Scan for the cell matching the given text and deliver its [X, Y] coordinate at center. 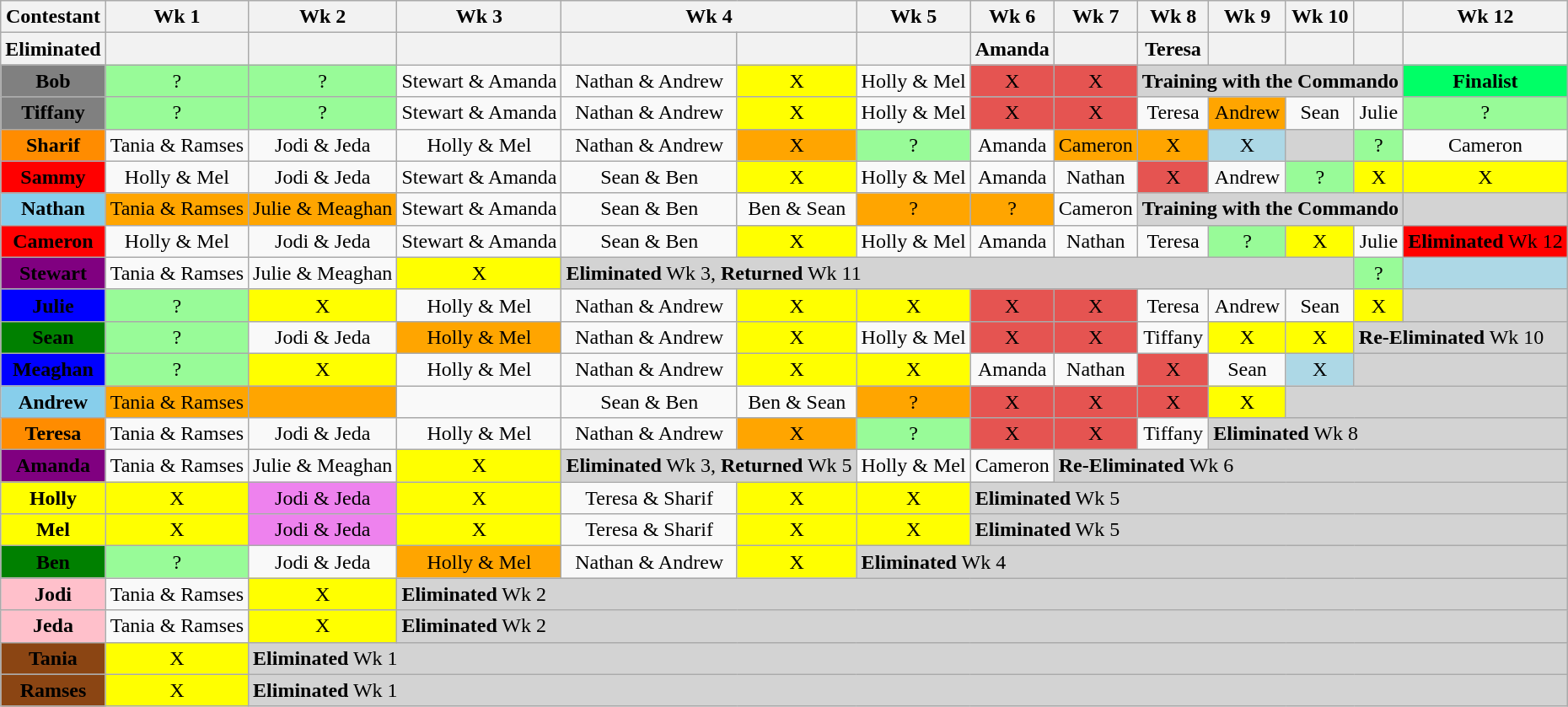
Ramses [53, 690]
Wk 7 [1096, 17]
Eliminated Wk 3, Returned Wk 5 [709, 466]
Wk 2 [323, 17]
Wk 10 [1320, 17]
Eliminated Wk 4 [1212, 562]
Jeda [53, 626]
Sammy [53, 177]
Bob [53, 81]
Stewart [53, 273]
Tania [53, 658]
Wk 6 [1012, 17]
Wk 8 [1173, 17]
Finalist [1485, 81]
Wk 4 [709, 17]
Eliminated [53, 49]
Re-Eliminated Wk 6 [1310, 466]
Jodi [53, 594]
Meaghan [53, 369]
Wk 12 [1485, 17]
Ben [53, 562]
Mel [53, 530]
Eliminated Wk 3, Returned Wk 11 [958, 273]
Holly [53, 498]
Eliminated Wk 8 [1388, 434]
Wk 9 [1248, 17]
Eliminated Wk 12 [1485, 241]
Sharif [53, 145]
Re-Eliminated Wk 10 [1460, 337]
Contestant [53, 17]
Wk 5 [914, 17]
Wk 3 [479, 17]
Wk 1 [177, 17]
